From the cell containing the given text, extract its center point as [x, y] coordinate. 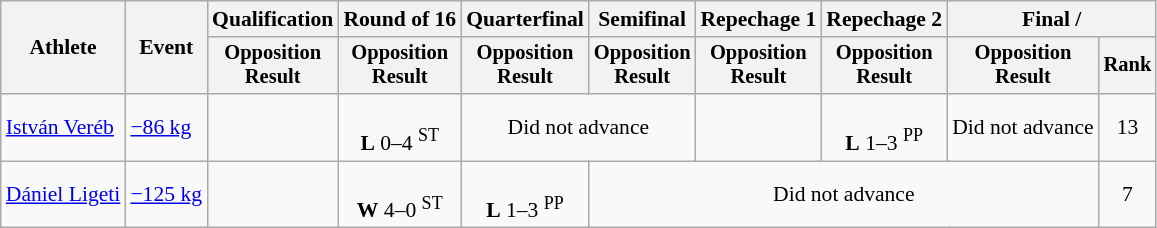
Qualification [272, 19]
Rank [1128, 66]
Repechage 1 [758, 19]
−125 kg [166, 194]
István Veréb [64, 128]
−86 kg [166, 128]
L 0–4 ST [400, 128]
13 [1128, 128]
Event [166, 48]
Dániel Ligeti [64, 194]
Quarterfinal [525, 19]
Athlete [64, 48]
Round of 16 [400, 19]
Repechage 2 [884, 19]
W 4–0 ST [400, 194]
Final / [1052, 19]
Semifinal [642, 19]
7 [1128, 194]
